From the cell containing the given text, extract its center point as (X, Y) coordinate. 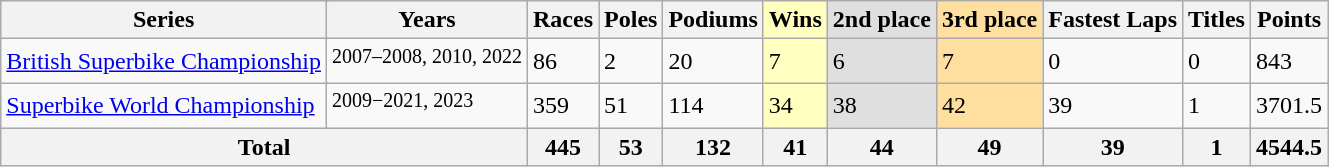
3rd place (989, 20)
Wins (795, 20)
2nd place (882, 20)
Years (426, 20)
34 (795, 106)
42 (989, 106)
44 (882, 147)
843 (1288, 62)
51 (631, 106)
41 (795, 147)
Poles (631, 20)
Titles (1217, 20)
132 (713, 147)
445 (562, 147)
359 (562, 106)
114 (713, 106)
3701.5 (1288, 106)
Fastest Laps (1113, 20)
Races (562, 20)
2 (631, 62)
38 (882, 106)
Points (1288, 20)
Superbike World Championship (164, 106)
2009−2021, 2023 (426, 106)
53 (631, 147)
86 (562, 62)
Series (164, 20)
49 (989, 147)
Podiums (713, 20)
6 (882, 62)
2007–2008, 2010, 2022 (426, 62)
British Superbike Championship (164, 62)
20 (713, 62)
Total (264, 147)
4544.5 (1288, 147)
